Return (X, Y) of the center of cell containing provided text 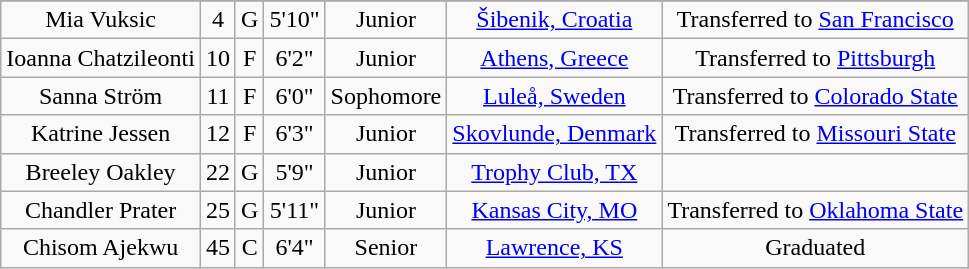
Athens, Greece (554, 58)
Transferred to San Francisco (816, 20)
12 (218, 134)
Chisom Ajekwu (101, 248)
Šibenik, Croatia (554, 20)
Trophy Club, TX (554, 172)
Skovlunde, Denmark (554, 134)
5'11" (294, 210)
Transferred to Oklahoma State (816, 210)
6'2" (294, 58)
C (249, 248)
4 (218, 20)
6'4" (294, 248)
Chandler Prater (101, 210)
11 (218, 96)
Graduated (816, 248)
Transferred to Pittsburgh (816, 58)
6'0" (294, 96)
Transferred to Missouri State (816, 134)
Kansas City, MO (554, 210)
6'3" (294, 134)
Ioanna Chatzileonti (101, 58)
25 (218, 210)
Senior (386, 248)
Luleå, Sweden (554, 96)
Katrine Jessen (101, 134)
10 (218, 58)
22 (218, 172)
45 (218, 248)
Sanna Ström (101, 96)
Mia Vuksic (101, 20)
Transferred to Colorado State (816, 96)
Sophomore (386, 96)
5'9" (294, 172)
5'10" (294, 20)
Breeley Oakley (101, 172)
Lawrence, KS (554, 248)
